Capture the cell that displays the provided text and extract its [X, Y] central coordinate. 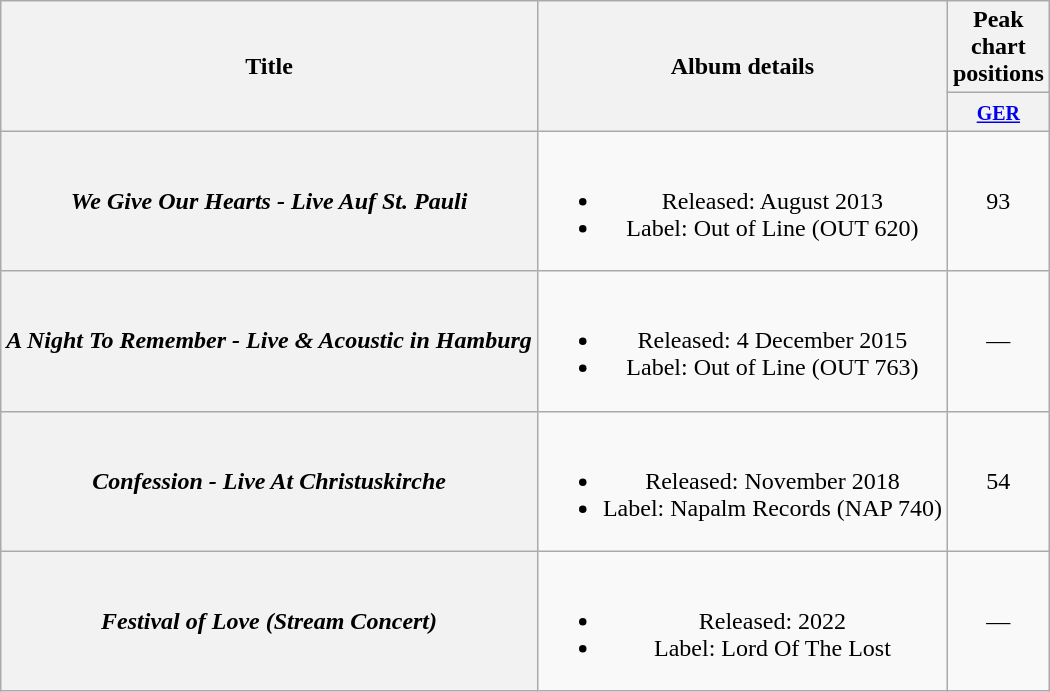
Album details [742, 66]
Released: November 2018Label: Napalm Records (NAP 740) [742, 481]
Festival of Love (Stream Concert) [270, 621]
Title [270, 66]
A Night To Remember - Live & Acoustic in Hamburg [270, 341]
Released: August 2013Label: Out of Line (OUT 620) [742, 201]
We Give Our Hearts - Live Auf St. Pauli [270, 201]
54 [998, 481]
GER [998, 112]
93 [998, 201]
Confession - Live At Christuskirche [270, 481]
Peak chart positions [998, 47]
Released: 2022Label: Lord Of The Lost [742, 621]
Released: 4 December 2015Label: Out of Line (OUT 763) [742, 341]
